Identify which cell holds the provided text, then report its (x, y) central coordinate. 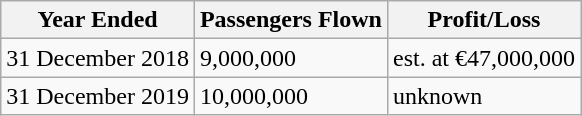
31 December 2018 (98, 58)
31 December 2019 (98, 96)
Year Ended (98, 20)
unknown (484, 96)
10,000,000 (290, 96)
Profit/Loss (484, 20)
9,000,000 (290, 58)
Passengers Flown (290, 20)
est. at €47,000,000 (484, 58)
